Extract the [x, y] coordinate from the center of the cell holding the provided text.  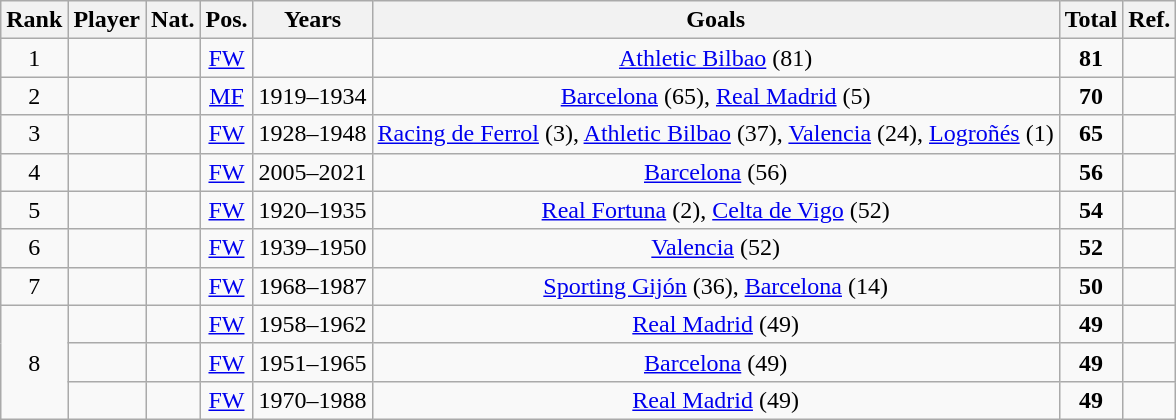
1968–1987 [312, 286]
65 [1091, 134]
1970–1988 [312, 400]
1928–1948 [312, 134]
Goals [716, 20]
1919–1934 [312, 96]
1920–1935 [312, 210]
52 [1091, 248]
81 [1091, 58]
Years [312, 20]
Sporting Gijón (36), Barcelona (14) [716, 286]
1939–1950 [312, 248]
Valencia (52) [716, 248]
3 [34, 134]
Racing de Ferrol (3), Athletic Bilbao (37), Valencia (24), Logroñés (1) [716, 134]
MF [226, 96]
70 [1091, 96]
5 [34, 210]
Real Fortuna (2), Celta de Vigo (52) [716, 210]
8 [34, 362]
1958–1962 [312, 324]
Player [107, 20]
4 [34, 172]
Barcelona (49) [716, 362]
54 [1091, 210]
Nat. [173, 20]
Barcelona (56) [716, 172]
6 [34, 248]
50 [1091, 286]
1951–1965 [312, 362]
Ref. [1150, 20]
Total [1091, 20]
56 [1091, 172]
2005–2021 [312, 172]
7 [34, 286]
Rank [34, 20]
Barcelona (65), Real Madrid (5) [716, 96]
2 [34, 96]
Athletic Bilbao (81) [716, 58]
Pos. [226, 20]
1 [34, 58]
